Determine the [x, y] coordinate at the center of the cell enclosing the given text.  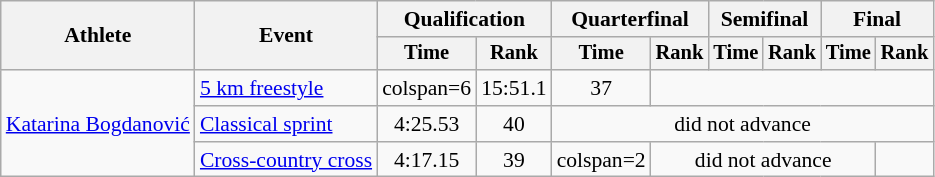
Semifinal [764, 19]
Event [286, 36]
did not advance [743, 124]
Classical sprint [286, 124]
Final [877, 19]
5 km freestyle [286, 88]
Quarterfinal [630, 19]
colspan=6 [426, 88]
Qualification [464, 19]
4:25.53 [426, 124]
15:51.1 [514, 88]
37 [602, 88]
Katarina Bogdanović [98, 124]
Athlete [98, 36]
40 [514, 124]
